Extract the [X, Y] coordinate from the center of the cell holding the provided text.  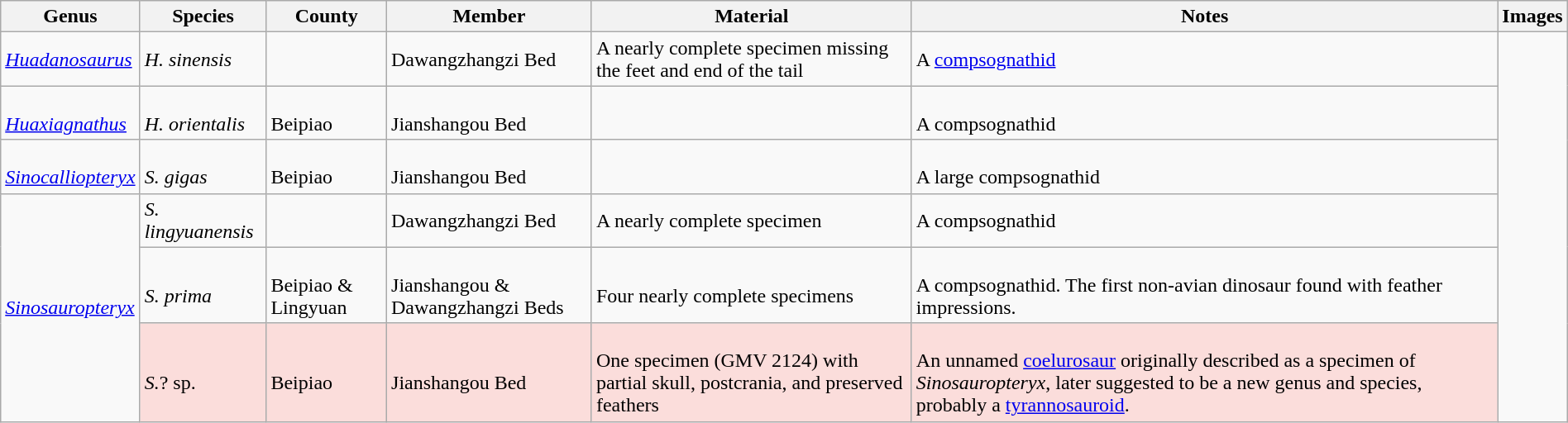
S. lingyuanensis [203, 220]
Four nearly complete specimens [751, 285]
Huaxiagnathus [70, 112]
H. orientalis [203, 112]
Material [751, 17]
One specimen (GMV 2124) with partial skull, postcrania, and preserved feathers [751, 372]
Notes [1204, 17]
Sinocalliopteryx [70, 167]
A compsognathid. The first non-avian dinosaur found with feather impressions. [1204, 285]
Species [203, 17]
Jianshangou & Dawangzhangzi Beds [490, 285]
Images [1532, 17]
Genus [70, 17]
S.? sp. [203, 372]
A nearly complete specimen [751, 220]
Member [490, 17]
S. gigas [203, 167]
A nearly complete specimen missing the feet and end of the tail [751, 59]
Beipiao & Lingyuan [327, 285]
S. prima [203, 285]
A large compsognathid [1204, 167]
County [327, 17]
H. sinensis [203, 59]
Huadanosaurus [70, 59]
Sinosauropteryx [70, 307]
